Return (x, y) of the center of cell containing provided text 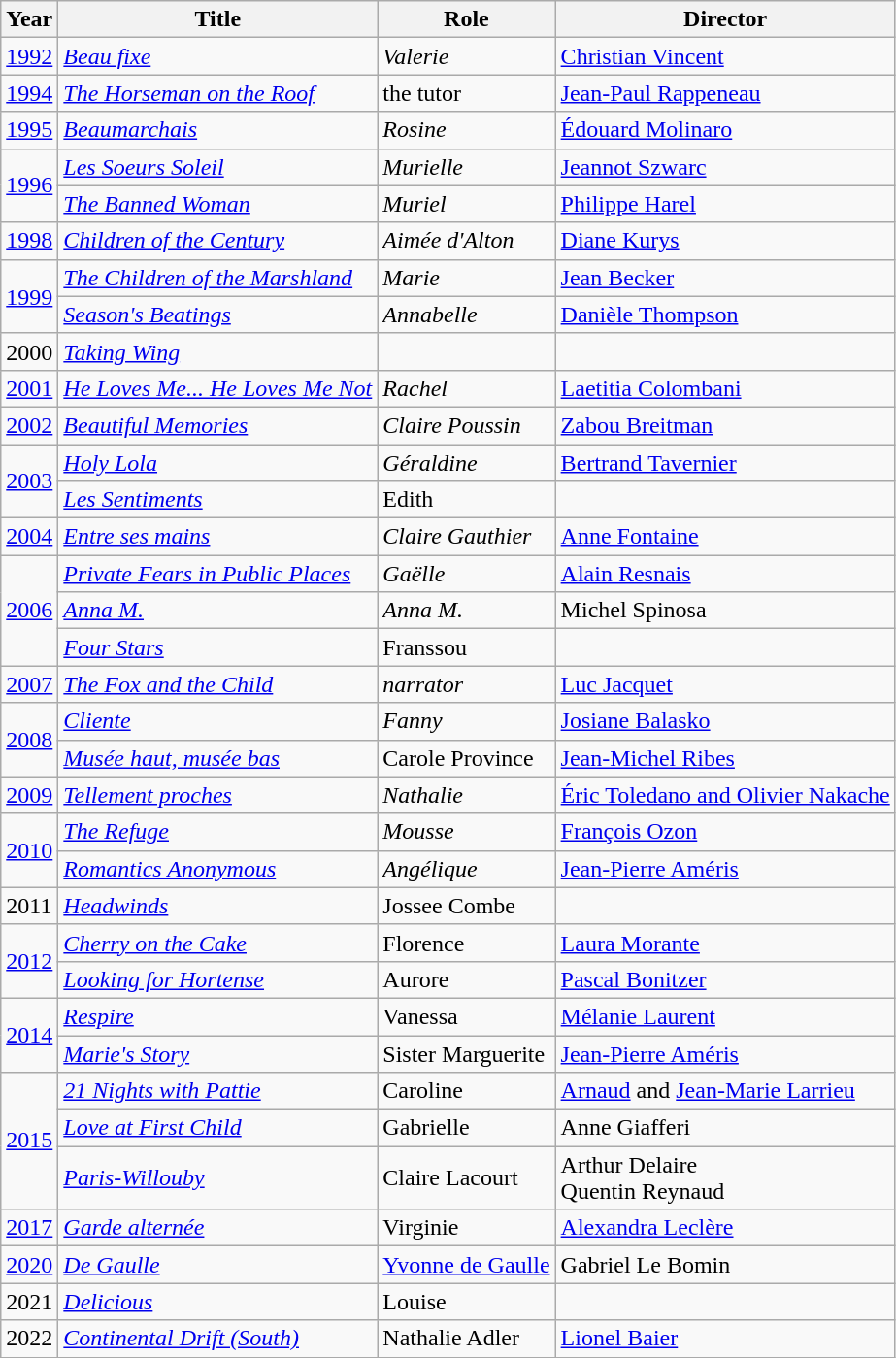
Beau fixe (217, 56)
Delicious (217, 1302)
Jeannot Szwarc (725, 167)
He Loves Me... He Loves Me Not (217, 388)
Garde alternée (217, 1228)
Musée haut, musée bas (217, 758)
1999 (29, 296)
the tutor (466, 93)
The Fox and the Child (217, 684)
Claire Poussin (466, 425)
Mélanie Laurent (725, 1016)
Gabrielle (466, 1128)
Continental Drift (South) (217, 1339)
Vanessa (466, 1016)
Les Sentiments (217, 500)
Lionel Baier (725, 1339)
The Children of the Marshland (217, 278)
Laura Morante (725, 943)
2003 (29, 481)
Jean Becker (725, 278)
2008 (29, 740)
Valerie (466, 56)
Annabelle (466, 315)
Beaumarchais (217, 130)
Marie's Story (217, 1053)
Carole Province (466, 758)
Danièle Thompson (725, 315)
Cliente (217, 721)
Rachel (466, 388)
Rosine (466, 130)
Gabriel Le Bomin (725, 1265)
1998 (29, 241)
Angélique (466, 869)
2015 (29, 1142)
Aimée d'Alton (466, 241)
Jean-Paul Rappeneau (725, 93)
2021 (29, 1302)
Nathalie Adler (466, 1339)
1992 (29, 56)
Children of the Century (217, 241)
2006 (29, 611)
Bertrand Tavernier (725, 463)
Respire (217, 1016)
The Banned Woman (217, 204)
Four Stars (217, 647)
Géraldine (466, 463)
Holy Lola (217, 463)
2020 (29, 1265)
Title (217, 19)
Edith (466, 500)
Josiane Balasko (725, 721)
Laetitia Colombani (725, 388)
Diane Kurys (725, 241)
Nathalie (466, 795)
Beautiful Memories (217, 425)
2009 (29, 795)
2014 (29, 1035)
2011 (29, 906)
Franssou (466, 647)
21 Nights with Pattie (217, 1091)
Michel Spinosa (725, 611)
Arthur DelaireQuentin Reynaud (725, 1178)
Arnaud and Jean-Marie Larrieu (725, 1091)
Anne Fontaine (725, 537)
The Refuge (217, 832)
Cherry on the Cake (217, 943)
Philippe Harel (725, 204)
Jossee Combe (466, 906)
2010 (29, 850)
2007 (29, 684)
François Ozon (725, 832)
Yvonne de Gaulle (466, 1265)
Florence (466, 943)
Marie (466, 278)
Headwinds (217, 906)
2002 (29, 425)
Fanny (466, 721)
Season's Beatings (217, 315)
Tellement proches (217, 795)
narrator (466, 684)
Gaëlle (466, 574)
Mousse (466, 832)
Les Soeurs Soleil (217, 167)
Christian Vincent (725, 56)
Jean-Michel Ribes (725, 758)
Romantics Anonymous (217, 869)
Alexandra Leclère (725, 1228)
2022 (29, 1339)
Claire Lacourt (466, 1178)
Édouard Molinaro (725, 130)
Claire Gauthier (466, 537)
Year (29, 19)
Anne Giafferi (725, 1128)
Director (725, 19)
Murielle (466, 167)
Virginie (466, 1228)
Caroline (466, 1091)
Luc Jacquet (725, 684)
1995 (29, 130)
Aurore (466, 979)
Louise (466, 1302)
Pascal Bonitzer (725, 979)
Sister Marguerite (466, 1053)
2000 (29, 351)
Muriel (466, 204)
2012 (29, 961)
2017 (29, 1228)
The Horseman on the Roof (217, 93)
Entre ses mains (217, 537)
Zabou Breitman (725, 425)
2001 (29, 388)
Love at First Child (217, 1128)
De Gaulle (217, 1265)
2004 (29, 537)
Role (466, 19)
Looking for Hortense (217, 979)
1996 (29, 185)
1994 (29, 93)
Éric Toledano and Olivier Nakache (725, 795)
Taking Wing (217, 351)
Private Fears in Public Places (217, 574)
Paris-Willouby (217, 1178)
Alain Resnais (725, 574)
